From the cell containing the given text, extract its center point as (X, Y) coordinate. 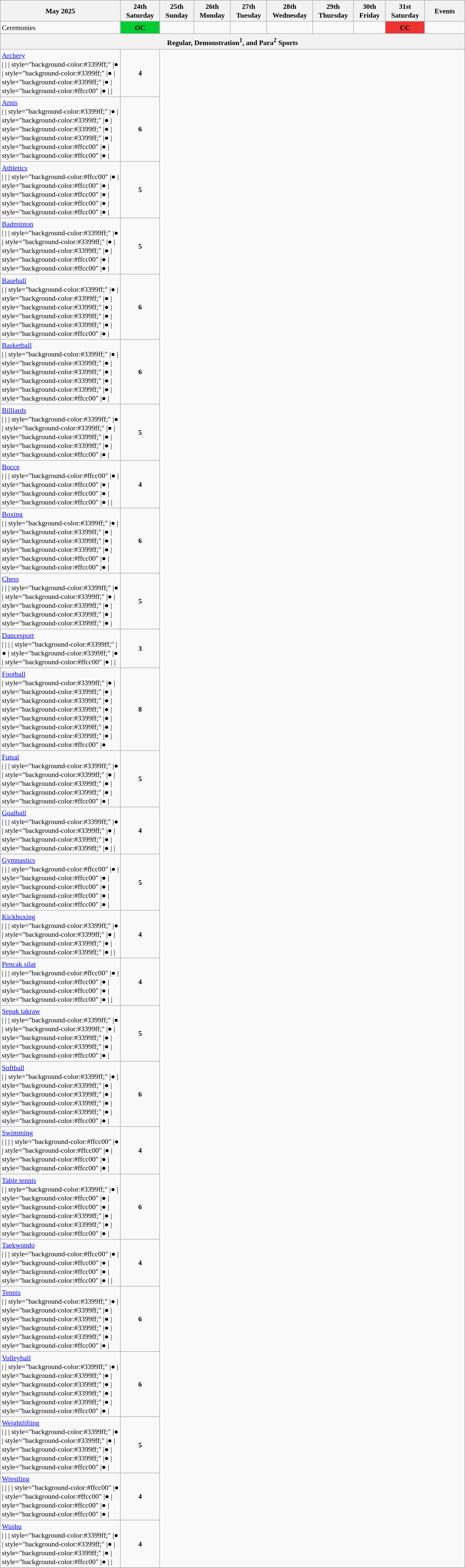
30thFriday (370, 11)
31stSaturday (405, 11)
29thThursday (333, 11)
CC (405, 27)
3 (140, 649)
OC (140, 27)
Ceremonies (60, 27)
Dancesport| | | | style="background-color:#3399ff;" |● | style="background-color:#3399ff;" |● | style="background-color:#ffcc00" |● | | (60, 649)
May 2025 (60, 11)
26thMonday (212, 11)
24thSaturday (140, 11)
27thTuesday (249, 11)
25thSunday (177, 11)
28thWednesday (290, 11)
8 (140, 709)
Regular, Demonstration1, and Para2 Sports (232, 41)
Events (445, 11)
